Scan for the cell matching the given text and deliver its [x, y] coordinate at center. 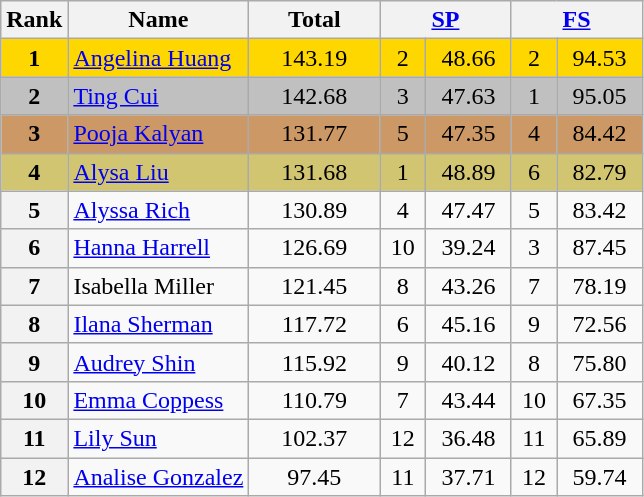
36.48 [468, 438]
FS [576, 20]
115.92 [314, 362]
Alyssa Rich [158, 210]
130.89 [314, 210]
95.05 [600, 96]
43.44 [468, 400]
Isabella Miller [158, 286]
97.45 [314, 477]
Name [158, 20]
102.37 [314, 438]
Analise Gonzalez [158, 477]
59.74 [600, 477]
67.35 [600, 400]
72.56 [600, 324]
47.63 [468, 96]
78.19 [600, 286]
39.24 [468, 248]
Lily Sun [158, 438]
Hanna Harrell [158, 248]
75.80 [600, 362]
Angelina Huang [158, 58]
82.79 [600, 172]
142.68 [314, 96]
Ting Cui [158, 96]
Pooja Kalyan [158, 134]
65.89 [600, 438]
131.77 [314, 134]
47.35 [468, 134]
143.19 [314, 58]
Alysa Liu [158, 172]
45.16 [468, 324]
117.72 [314, 324]
126.69 [314, 248]
84.42 [600, 134]
Rank [34, 20]
83.42 [600, 210]
131.68 [314, 172]
48.89 [468, 172]
Audrey Shin [158, 362]
47.47 [468, 210]
Total [314, 20]
121.45 [314, 286]
37.71 [468, 477]
94.53 [600, 58]
Ilana Sherman [158, 324]
SP [446, 20]
43.26 [468, 286]
87.45 [600, 248]
Emma Coppess [158, 400]
110.79 [314, 400]
48.66 [468, 58]
40.12 [468, 362]
